For the text-containing cell, return its midpoint in (X, Y) coordinate format. 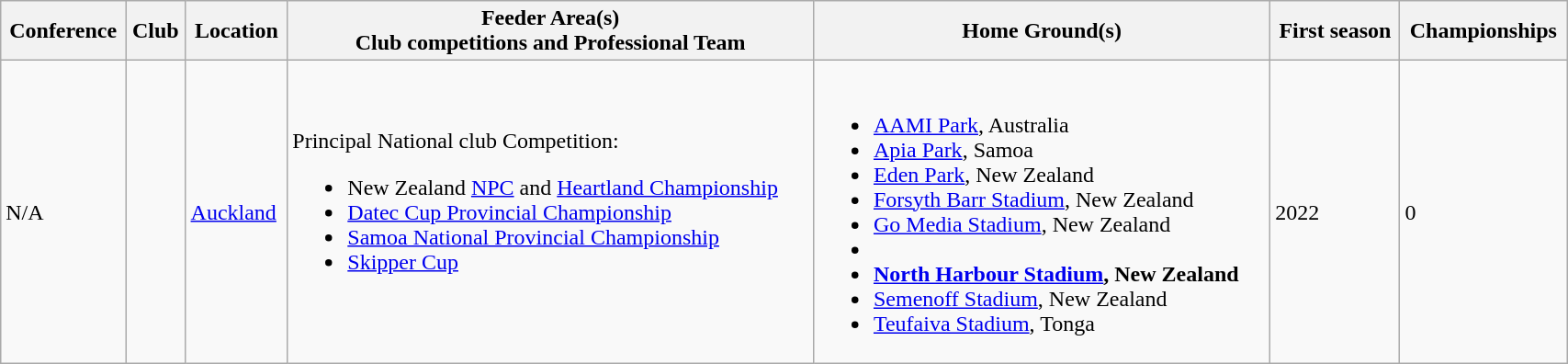
Championships (1483, 31)
Auckland (237, 211)
Club (155, 31)
0 (1483, 211)
First season (1336, 31)
Feeder Area(s)Club competitions and Professional Team (551, 31)
Home Ground(s) (1042, 31)
2022 (1336, 211)
Location (237, 31)
Conference (63, 31)
N/A (63, 211)
